Return the (X, Y) coordinate for the center point of the cell that contains the specified text.  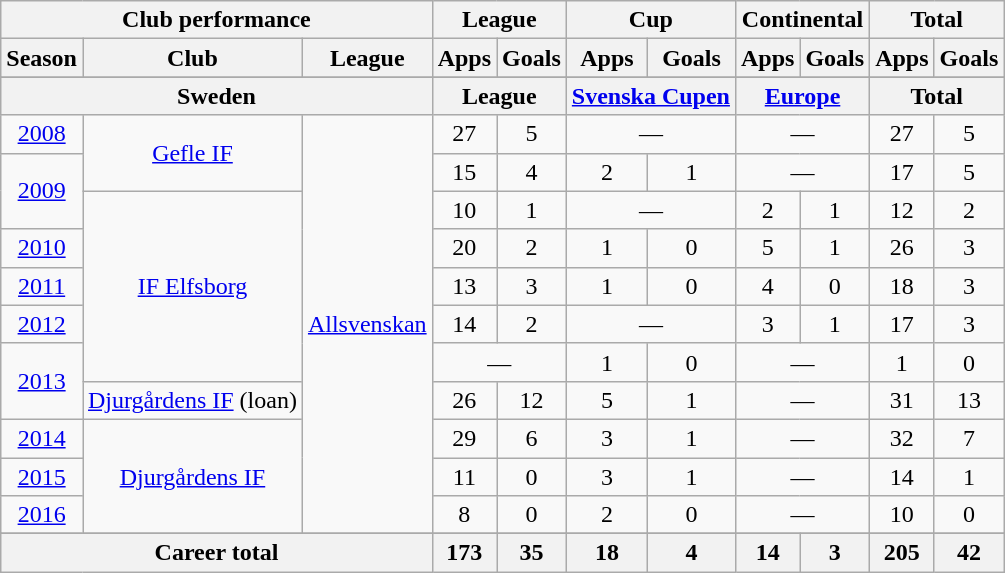
2013 (42, 381)
Career total (216, 553)
2008 (42, 134)
Djurgårdens IF (192, 476)
2014 (42, 438)
Cup (650, 20)
7 (969, 438)
11 (464, 477)
29 (464, 438)
Allsvenskan (367, 324)
173 (464, 553)
32 (902, 438)
Club (192, 58)
2010 (42, 248)
2009 (42, 191)
15 (464, 172)
Continental (802, 20)
2012 (42, 324)
Djurgårdens IF (loan) (192, 400)
205 (902, 553)
35 (532, 553)
Season (42, 58)
2016 (42, 515)
20 (464, 248)
2015 (42, 477)
Svenska Cupen (650, 96)
42 (969, 553)
6 (532, 438)
Club performance (216, 20)
31 (902, 400)
2011 (42, 286)
8 (464, 515)
IF Elfsborg (192, 286)
Europe (802, 96)
Gefle IF (192, 153)
Sweden (216, 96)
